For the text-containing cell, return its midpoint in [x, y] coordinate format. 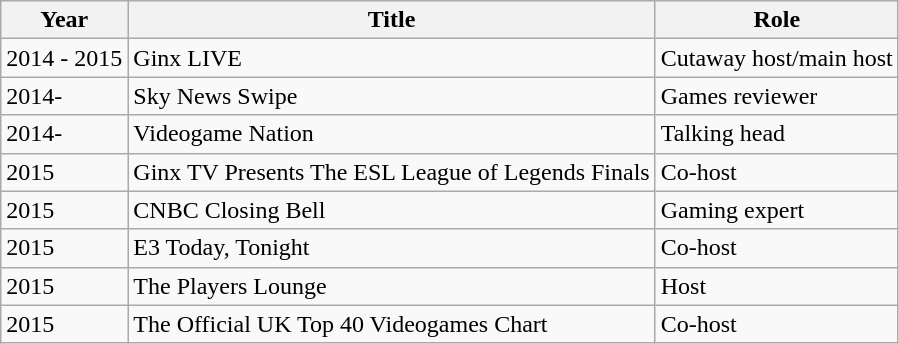
Title [392, 20]
Host [776, 286]
CNBC Closing Bell [392, 210]
E3 Today, Tonight [392, 248]
Cutaway host/main host [776, 58]
The Players Lounge [392, 286]
Ginx LIVE [392, 58]
Games reviewer [776, 96]
Talking head [776, 134]
Gaming expert [776, 210]
Sky News Swipe [392, 96]
Ginx TV Presents The ESL League of Legends Finals [392, 172]
Year [64, 20]
2014 - 2015 [64, 58]
Videogame Nation [392, 134]
Role [776, 20]
The Official UK Top 40 Videogames Chart [392, 324]
